Capture the cell that displays the provided text and extract its (X, Y) central coordinate. 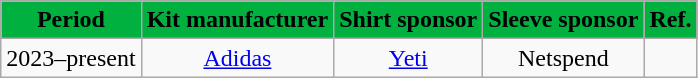
Sleeve sponsor (564, 20)
Adidas (238, 58)
Shirt sponsor (408, 20)
Ref. (670, 20)
Kit manufacturer (238, 20)
2023–present (71, 58)
Period (71, 20)
Netspend (564, 58)
Yeti (408, 58)
